Locate the cell with the specified text and output its [x, y] center coordinate. 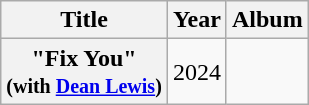
"Fix You"(with Dean Lewis) [84, 72]
Title [84, 20]
Year [196, 20]
Album [267, 20]
2024 [196, 72]
